Locate the cell with the specified text and output its [X, Y] center coordinate. 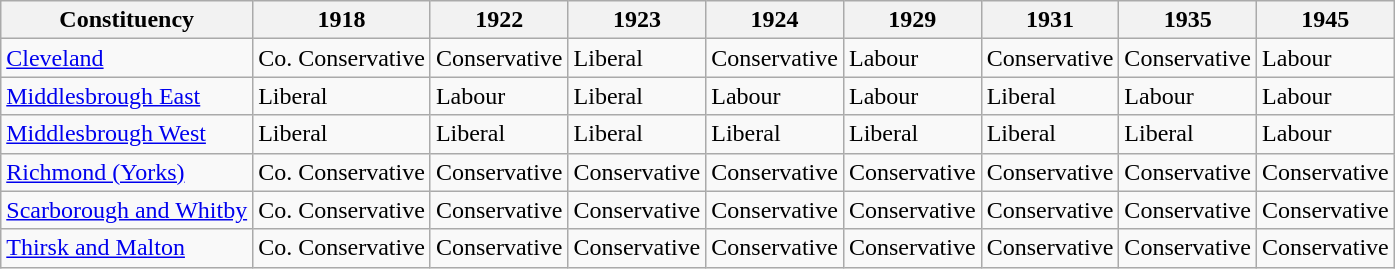
Scarborough and Whitby [127, 210]
Cleveland [127, 58]
1931 [1050, 20]
1935 [1188, 20]
1923 [637, 20]
1924 [775, 20]
1929 [912, 20]
1922 [499, 20]
Richmond (Yorks) [127, 172]
Constituency [127, 20]
Middlesbrough West [127, 134]
1945 [1326, 20]
1918 [342, 20]
Thirsk and Malton [127, 248]
Middlesbrough East [127, 96]
